Pinpoint the cell where the given text exists, returning its (x, y) midpoint coordinate. 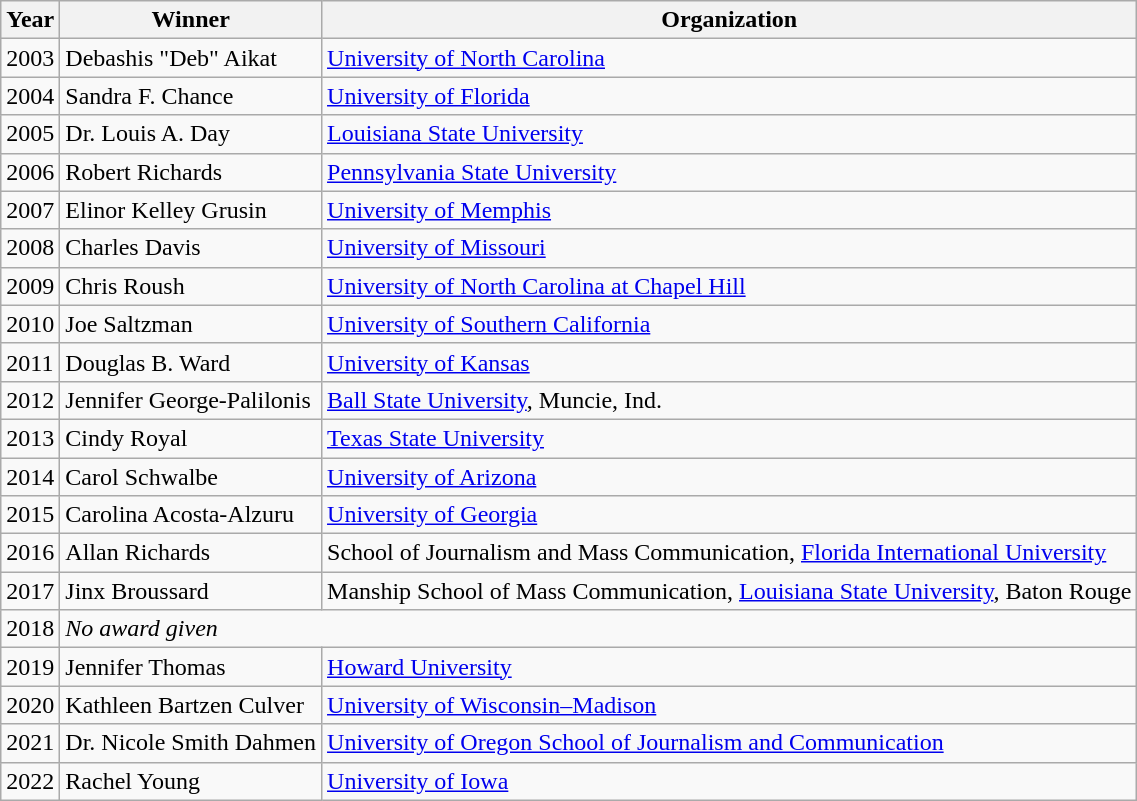
Joe Saltzman (191, 324)
Robert Richards (191, 172)
Debashis "Deb" Aikat (191, 58)
Ball State University, Muncie, Ind. (730, 400)
Jennifer Thomas (191, 667)
2017 (30, 591)
Organization (730, 20)
2005 (30, 134)
2022 (30, 781)
2003 (30, 58)
Carolina Acosta-Alzuru (191, 515)
2016 (30, 553)
2021 (30, 743)
Charles Davis (191, 248)
Elinor Kelley Grusin (191, 210)
Sandra F. Chance (191, 96)
Winner (191, 20)
2020 (30, 705)
Louisiana State University (730, 134)
University of Arizona (730, 477)
University of Southern California (730, 324)
University of Memphis (730, 210)
University of Iowa (730, 781)
University of Missouri (730, 248)
Cindy Royal (191, 438)
2010 (30, 324)
Carol Schwalbe (191, 477)
University of Florida (730, 96)
2006 (30, 172)
2018 (30, 629)
Jennifer George-Palilonis (191, 400)
University of Wisconsin–Madison (730, 705)
Douglas B. Ward (191, 362)
Chris Roush (191, 286)
University of Kansas (730, 362)
2008 (30, 248)
Howard University (730, 667)
University of Oregon School of Journalism and Communication (730, 743)
Year (30, 20)
Dr. Louis A. Day (191, 134)
2007 (30, 210)
2019 (30, 667)
Jinx Broussard (191, 591)
2011 (30, 362)
Rachel Young (191, 781)
Allan Richards (191, 553)
No award given (598, 629)
University of North Carolina (730, 58)
School of Journalism and Mass Communication, Florida International University (730, 553)
Manship School of Mass Communication, Louisiana State University, Baton Rouge (730, 591)
2012 (30, 400)
Dr. Nicole Smith Dahmen (191, 743)
2015 (30, 515)
University of North Carolina at Chapel Hill (730, 286)
2004 (30, 96)
2014 (30, 477)
2009 (30, 286)
Texas State University (730, 438)
Kathleen Bartzen Culver (191, 705)
Pennsylvania State University (730, 172)
University of Georgia (730, 515)
2013 (30, 438)
